Provide the [X, Y] coordinate of the cell's center where the given text is located.  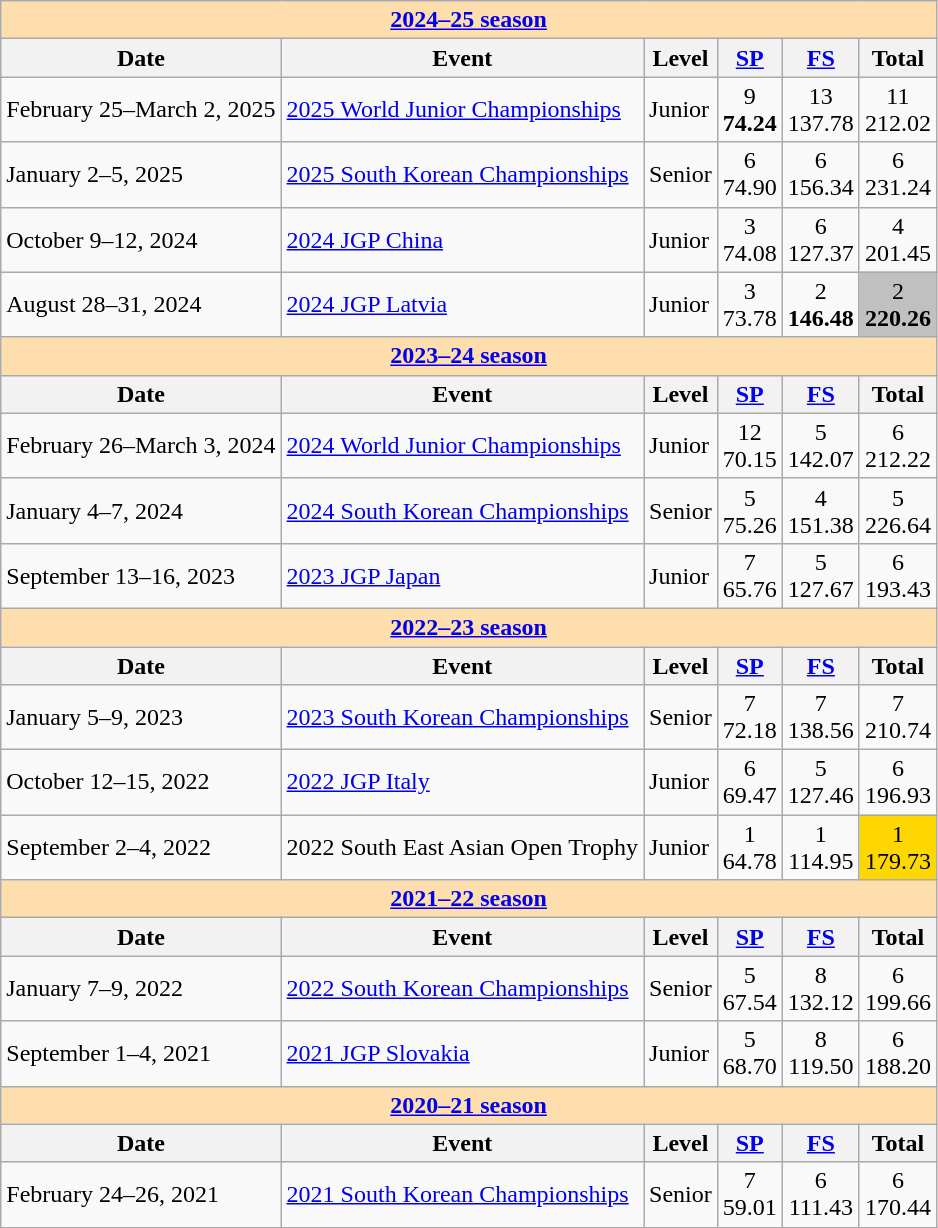
1 64.78 [750, 848]
13 137.78 [820, 110]
3 74.08 [750, 240]
9 74.24 [750, 110]
2023 South Korean Championships [462, 718]
6 212.22 [898, 446]
2024 JGP Latvia [462, 304]
January 5–9, 2023 [141, 718]
January 4–7, 2024 [141, 510]
7 65.76 [750, 576]
5 75.26 [750, 510]
September 13–16, 2023 [141, 576]
2024–25 season [469, 20]
7 210.74 [898, 718]
1 179.73 [898, 848]
2022 JGP Italy [462, 782]
6 199.66 [898, 988]
7 72.18 [750, 718]
1 114.95 [820, 848]
8 119.50 [820, 1054]
January 2–5, 2025 [141, 174]
6 188.20 [898, 1054]
3 73.78 [750, 304]
6 231.24 [898, 174]
2024 World Junior Championships [462, 446]
5 68.70 [750, 1054]
2025 World Junior Championships [462, 110]
5 226.64 [898, 510]
6 170.44 [898, 1194]
12 70.15 [750, 446]
February 26–March 3, 2024 [141, 446]
2021 South Korean Championships [462, 1194]
6 74.90 [750, 174]
2025 South Korean Championships [462, 174]
September 1–4, 2021 [141, 1054]
2022 South Korean Championships [462, 988]
January 7–9, 2022 [141, 988]
6 69.47 [750, 782]
6 127.37 [820, 240]
5 127.67 [820, 576]
2 220.26 [898, 304]
2022–23 season [469, 627]
6 156.34 [820, 174]
7 138.56 [820, 718]
2023–24 season [469, 356]
2021–22 season [469, 899]
2024 JGP China [462, 240]
11 212.02 [898, 110]
4 151.38 [820, 510]
2 146.48 [820, 304]
2021 JGP Slovakia [462, 1054]
2024 South Korean Championships [462, 510]
6 196.93 [898, 782]
5 67.54 [750, 988]
September 2–4, 2022 [141, 848]
5 142.07 [820, 446]
6 193.43 [898, 576]
February 24–26, 2021 [141, 1194]
October 9–12, 2024 [141, 240]
2022 South East Asian Open Trophy [462, 848]
2023 JGP Japan [462, 576]
4 201.45 [898, 240]
October 12–15, 2022 [141, 782]
August 28–31, 2024 [141, 304]
8 132.12 [820, 988]
February 25–March 2, 2025 [141, 110]
2020–21 season [469, 1105]
6 111.43 [820, 1194]
7 59.01 [750, 1194]
5 127.46 [820, 782]
